From the cell containing the given text, extract its center point as (x, y) coordinate. 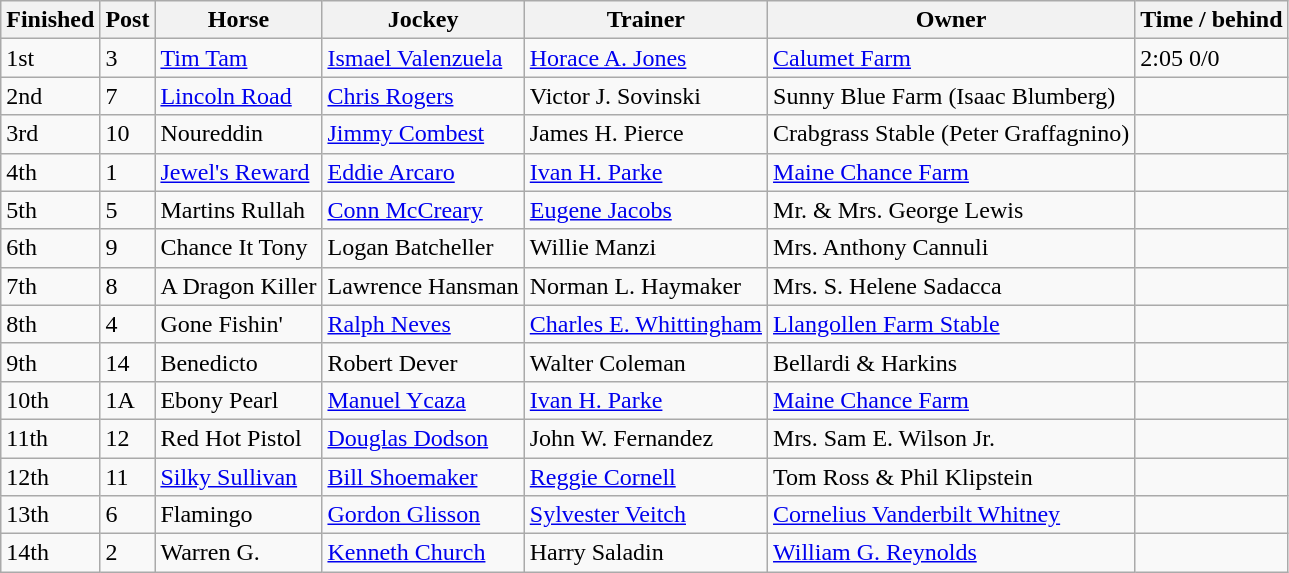
Walter Coleman (646, 362)
2nd (50, 96)
Sylvester Veitch (646, 515)
Warren G. (238, 553)
Ralph Neves (423, 324)
Trainer (646, 20)
12 (128, 438)
Jewel's Reward (238, 172)
Lawrence Hansman (423, 286)
10th (50, 400)
9th (50, 362)
Eddie Arcaro (423, 172)
Martins Rullah (238, 210)
Lincoln Road (238, 96)
8th (50, 324)
5th (50, 210)
Horace A. Jones (646, 58)
Bellardi & Harkins (952, 362)
Post (128, 20)
6th (50, 248)
Ebony Pearl (238, 400)
Bill Shoemaker (423, 477)
Crabgrass Stable (Peter Graffagnino) (952, 134)
Horse (238, 20)
Mr. & Mrs. George Lewis (952, 210)
2:05 0/0 (1212, 58)
5 (128, 210)
James H. Pierce (646, 134)
Finished (50, 20)
John W. Fernandez (646, 438)
10 (128, 134)
Chance It Tony (238, 248)
Tom Ross & Phil Klipstein (952, 477)
Reggie Cornell (646, 477)
Gordon Glisson (423, 515)
Charles E. Whittingham (646, 324)
Eugene Jacobs (646, 210)
Ismael Valenzuela (423, 58)
Mrs. S. Helene Sadacca (952, 286)
Calumet Farm (952, 58)
Benedicto (238, 362)
Norman L. Haymaker (646, 286)
William G. Reynolds (952, 553)
Tim Tam (238, 58)
Llangollen Farm Stable (952, 324)
Mrs. Anthony Cannuli (952, 248)
7 (128, 96)
Red Hot Pistol (238, 438)
Douglas Dodson (423, 438)
Mrs. Sam E. Wilson Jr. (952, 438)
4th (50, 172)
3rd (50, 134)
Harry Saladin (646, 553)
1A (128, 400)
Time / behind (1212, 20)
Owner (952, 20)
Jimmy Combest (423, 134)
12th (50, 477)
Manuel Ycaza (423, 400)
11th (50, 438)
Flamingo (238, 515)
1st (50, 58)
Noureddin (238, 134)
11 (128, 477)
A Dragon Killer (238, 286)
Willie Manzi (646, 248)
Sunny Blue Farm (Isaac Blumberg) (952, 96)
9 (128, 248)
Kenneth Church (423, 553)
Chris Rogers (423, 96)
Conn McCreary (423, 210)
3 (128, 58)
Logan Batcheller (423, 248)
Silky Sullivan (238, 477)
6 (128, 515)
Cornelius Vanderbilt Whitney (952, 515)
Robert Dever (423, 362)
14 (128, 362)
13th (50, 515)
4 (128, 324)
7th (50, 286)
Gone Fishin' (238, 324)
1 (128, 172)
8 (128, 286)
14th (50, 553)
2 (128, 553)
Jockey (423, 20)
Victor J. Sovinski (646, 96)
